Provide the [X, Y] coordinate of the cell's center where the given text is located.  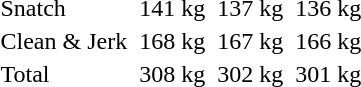
167 kg [250, 41]
168 kg [172, 41]
